For the text-containing cell, return its midpoint in [X, Y] coordinate format. 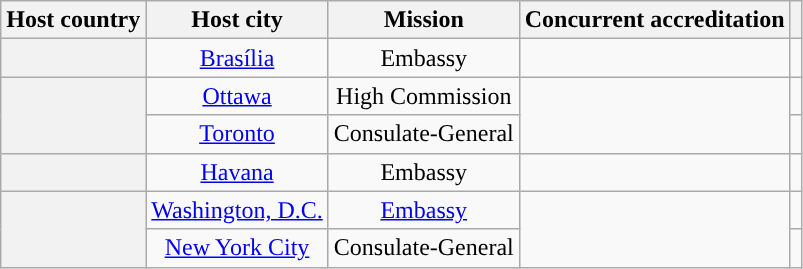
High Commission [424, 96]
Host city [237, 20]
Washington, D.C. [237, 210]
Concurrent accreditation [654, 20]
New York City [237, 248]
Brasília [237, 58]
Ottawa [237, 96]
Mission [424, 20]
Havana [237, 172]
Toronto [237, 134]
Host country [74, 20]
